Pinpoint the cell where the given text exists, returning its [x, y] midpoint coordinate. 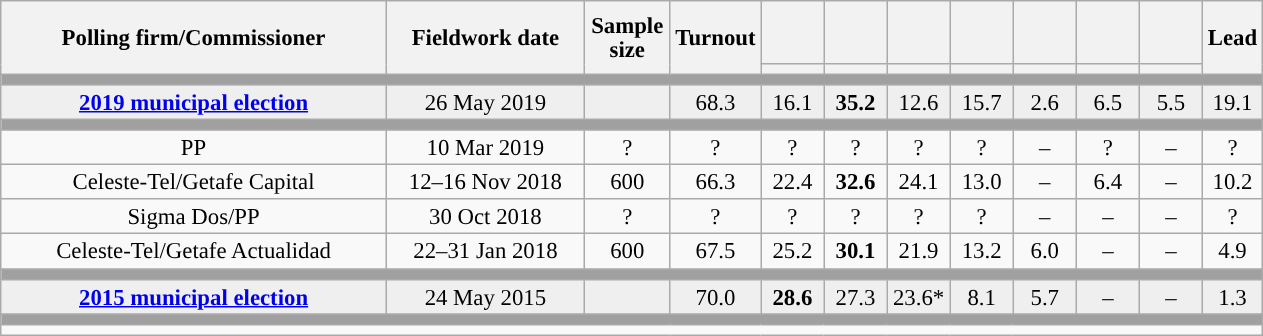
12.6 [918, 102]
1.3 [1232, 296]
8.1 [982, 296]
12–16 Nov 2018 [485, 182]
22.4 [792, 182]
Fieldwork date [485, 38]
32.6 [856, 182]
PP [194, 148]
70.0 [716, 296]
35.2 [856, 102]
16.1 [792, 102]
30.1 [856, 252]
24.1 [918, 182]
30 Oct 2018 [485, 218]
5.5 [1170, 102]
2015 municipal election [194, 296]
2.6 [1044, 102]
19.1 [1232, 102]
Turnout [716, 38]
67.5 [716, 252]
22–31 Jan 2018 [485, 252]
2019 municipal election [194, 102]
Sigma Dos/PP [194, 218]
6.5 [1108, 102]
Lead [1232, 38]
25.2 [792, 252]
5.7 [1044, 296]
6.0 [1044, 252]
68.3 [716, 102]
26 May 2019 [485, 102]
Polling firm/Commissioner [194, 38]
21.9 [918, 252]
66.3 [716, 182]
4.9 [1232, 252]
13.2 [982, 252]
15.7 [982, 102]
6.4 [1108, 182]
Celeste-Tel/Getafe Capital [194, 182]
23.6* [918, 296]
Sample size [627, 38]
27.3 [856, 296]
28.6 [792, 296]
Celeste-Tel/Getafe Actualidad [194, 252]
13.0 [982, 182]
10.2 [1232, 182]
24 May 2015 [485, 296]
10 Mar 2019 [485, 148]
